Identify which cell holds the provided text, then report its (X, Y) central coordinate. 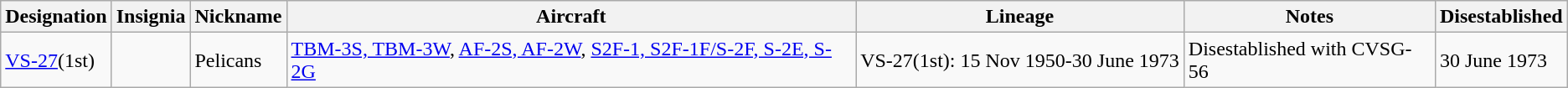
Aircraft (571, 17)
Lineage (1020, 17)
Insignia (151, 17)
Designation (56, 17)
Notes (1309, 17)
VS-27(1st) (56, 60)
VS-27(1st): 15 Nov 1950-30 June 1973 (1020, 60)
Disestablished (1501, 17)
TBM-3S, TBM-3W, AF-2S, AF-2W, S2F-1, S2F-1F/S-2F, S-2E, S-2G (571, 60)
Nickname (238, 17)
Pelicans (238, 60)
30 June 1973 (1501, 60)
Disestablished with CVSG-56 (1309, 60)
